Extract the (x, y) coordinate from the center of the cell holding the provided text.  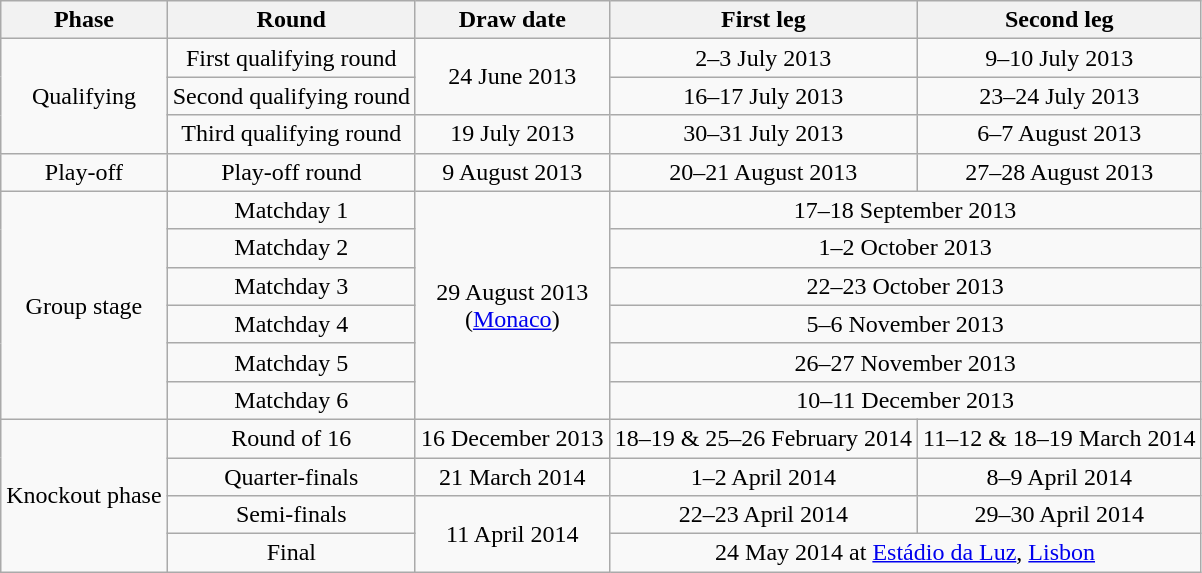
9–10 July 2013 (1060, 58)
29 August 2013(Monaco) (512, 305)
18–19 & 25–26 February 2014 (763, 438)
Play-off (84, 172)
Qualifying (84, 96)
1–2 April 2014 (763, 477)
22–23 October 2013 (905, 286)
Matchday 4 (291, 324)
Matchday 3 (291, 286)
Matchday 1 (291, 210)
29–30 April 2014 (1060, 515)
Semi-finals (291, 515)
5–6 November 2013 (905, 324)
23–24 July 2013 (1060, 96)
Round of 16 (291, 438)
19 July 2013 (512, 134)
Second qualifying round (291, 96)
Matchday 2 (291, 248)
6–7 August 2013 (1060, 134)
Third qualifying round (291, 134)
Phase (84, 20)
11–12 & 18–19 March 2014 (1060, 438)
24 June 2013 (512, 77)
Group stage (84, 305)
Quarter-finals (291, 477)
Matchday 6 (291, 400)
Draw date (512, 20)
Final (291, 553)
20–21 August 2013 (763, 172)
11 April 2014 (512, 534)
16 December 2013 (512, 438)
First qualifying round (291, 58)
24 May 2014 at Estádio da Luz, Lisbon (905, 553)
1–2 October 2013 (905, 248)
First leg (763, 20)
16–17 July 2013 (763, 96)
22–23 April 2014 (763, 515)
26–27 November 2013 (905, 362)
9 August 2013 (512, 172)
27–28 August 2013 (1060, 172)
8–9 April 2014 (1060, 477)
Matchday 5 (291, 362)
Second leg (1060, 20)
2–3 July 2013 (763, 58)
30–31 July 2013 (763, 134)
17–18 September 2013 (905, 210)
Play-off round (291, 172)
Round (291, 20)
Knockout phase (84, 495)
21 March 2014 (512, 477)
10–11 December 2013 (905, 400)
